Pinpoint the cell where the given text exists, returning its (X, Y) midpoint coordinate. 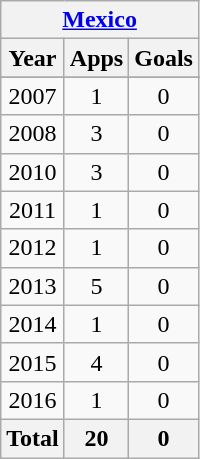
2010 (33, 172)
2008 (33, 134)
Apps (96, 58)
Goals (164, 58)
2014 (33, 324)
2015 (33, 362)
Mexico (100, 20)
2007 (33, 96)
2013 (33, 286)
2016 (33, 400)
20 (96, 438)
5 (96, 286)
2012 (33, 248)
Year (33, 58)
4 (96, 362)
Total (33, 438)
2011 (33, 210)
